Output the (x, y) coordinate of the center of the cell containing the given text.  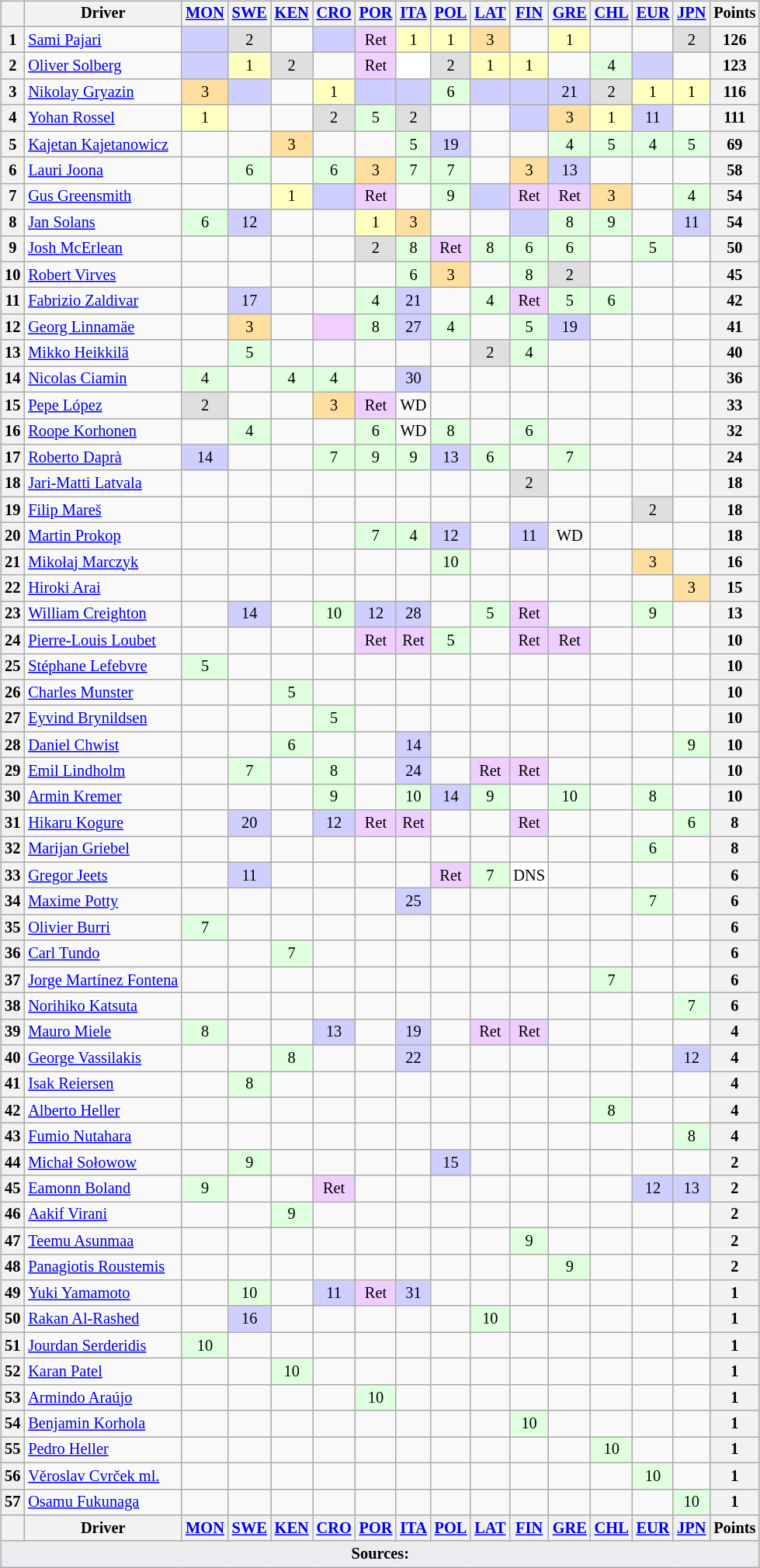
51 (12, 1345)
39 (12, 1032)
William Creighton (102, 614)
58 (734, 171)
26 (12, 693)
Nicolas Ciamin (102, 379)
Jorge Martínez Fontena (102, 980)
126 (734, 40)
Panagiotis Roustemis (102, 1267)
Karan Patel (102, 1372)
43 (12, 1137)
46 (12, 1215)
Gus Greensmith (102, 196)
Pierre-Louis Loubet (102, 640)
Jan Solans (102, 223)
48 (12, 1267)
George Vassilakis (102, 1058)
Teemu Asunmaa (102, 1241)
38 (12, 1006)
116 (734, 92)
47 (12, 1241)
Emil Lindholm (102, 771)
Benjamin Korhola (102, 1424)
52 (12, 1372)
53 (12, 1397)
69 (734, 144)
Mikko Heikkilä (102, 353)
Daniel Chwist (102, 745)
Pedro Heller (102, 1450)
Yuki Yamamoto (102, 1293)
56 (12, 1476)
Oliver Solberg (102, 66)
Michał Sołowow (102, 1163)
Georg Linnamäe (102, 327)
Eamonn Boland (102, 1189)
Sources: (380, 1554)
Eyvind Brynildsen (102, 718)
Mauro Miele (102, 1032)
Rakan Al-Rashed (102, 1319)
Kajetan Kajetanowicz (102, 144)
Norihiko Katsuta (102, 1006)
Armin Kremer (102, 797)
55 (12, 1450)
Mikołaj Marczyk (102, 562)
Nikolay Gryazin (102, 92)
57 (12, 1502)
Maxime Potty (102, 902)
23 (12, 614)
Fumio Nutahara (102, 1137)
Yohan Rossel (102, 118)
Charles Munster (102, 693)
Alberto Heller (102, 1110)
111 (734, 118)
37 (12, 980)
Sami Pajari (102, 40)
Věroslav Cvrček ml. (102, 1476)
44 (12, 1163)
49 (12, 1293)
Stéphane Lefebvre (102, 666)
Gregor Jeets (102, 875)
Pepe López (102, 405)
Martin Prokop (102, 536)
Jari-Matti Latvala (102, 483)
34 (12, 902)
Filip Mareš (102, 510)
Hikaru Kogure (102, 823)
Isak Reiersen (102, 1085)
29 (12, 771)
Jourdan Serderidis (102, 1345)
Fabrizio Zaldivar (102, 301)
35 (12, 928)
Aakif Virani (102, 1215)
Hiroki Arai (102, 588)
Carl Tundo (102, 954)
Armindo Araújo (102, 1397)
Olivier Burri (102, 928)
Robert Virves (102, 275)
Lauri Joona (102, 171)
Osamu Fukunaga (102, 1502)
123 (734, 66)
Josh McErlean (102, 249)
Marijan Griebel (102, 850)
DNS (529, 875)
Roope Korhonen (102, 431)
Roberto Daprà (102, 458)
